From the cell containing the given text, extract its center point as (x, y) coordinate. 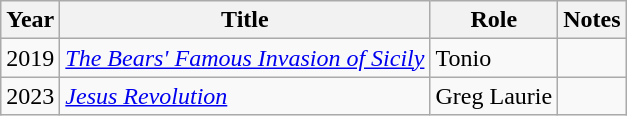
Greg Laurie (494, 96)
2023 (30, 96)
Tonio (494, 58)
Year (30, 20)
Jesus Revolution (245, 96)
The Bears' Famous Invasion of Sicily (245, 58)
Notes (592, 20)
Title (245, 20)
2019 (30, 58)
Role (494, 20)
